Locate the cell with the specified text and output its [x, y] center coordinate. 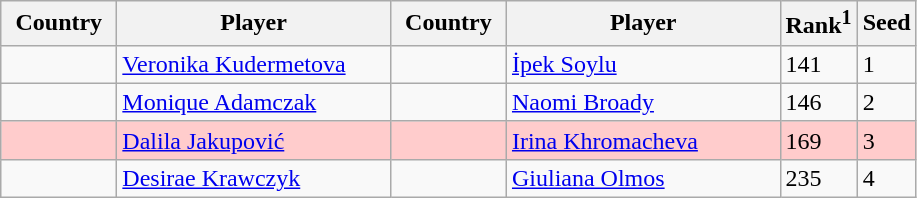
146 [818, 102]
Monique Adamczak [254, 102]
Veronika Kudermetova [254, 64]
141 [818, 64]
Irina Khromacheva [643, 140]
3 [886, 140]
Naomi Broady [643, 102]
2 [886, 102]
169 [818, 140]
Desirae Krawczyk [254, 178]
4 [886, 178]
İpek Soylu [643, 64]
Dalila Jakupović [254, 140]
235 [818, 178]
1 [886, 64]
Seed [886, 24]
Rank1 [818, 24]
Giuliana Olmos [643, 178]
